Scan for the cell matching the given text and deliver its (x, y) coordinate at center. 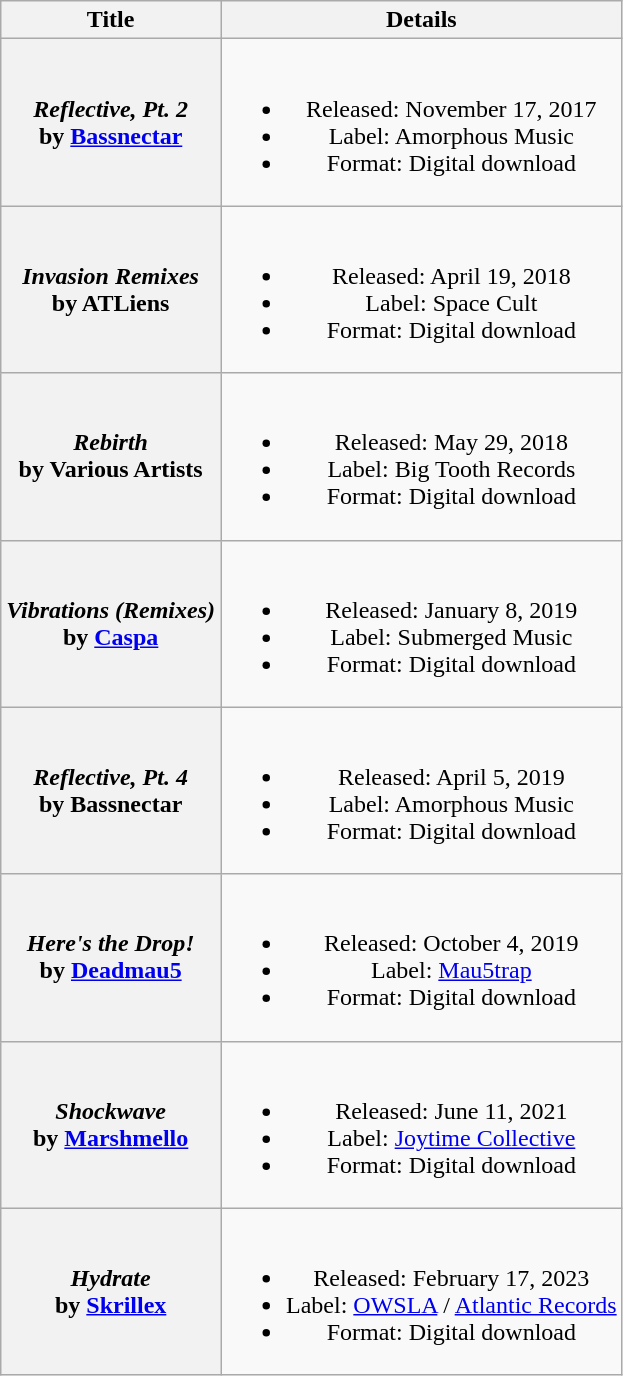
Released: February 17, 2023Label: OWSLA / Atlantic RecordsFormat: Digital download (421, 1292)
Reflective, Pt. 4by Bassnectar (111, 790)
Reflective, Pt. 2by Bassnectar (111, 122)
Rebirthby Various Artists (111, 456)
Title (111, 20)
Shockwaveby Marshmello (111, 1124)
Hydrateby Skrillex (111, 1292)
Released: January 8, 2019Label: Submerged MusicFormat: Digital download (421, 624)
Released: April 5, 2019Label: Amorphous MusicFormat: Digital download (421, 790)
Vibrations (Remixes)by Caspa (111, 624)
Released: May 29, 2018Label: Big Tooth RecordsFormat: Digital download (421, 456)
Here's the Drop!by Deadmau5 (111, 958)
Details (421, 20)
Released: November 17, 2017Label: Amorphous MusicFormat: Digital download (421, 122)
Released: June 11, 2021Label: Joytime CollectiveFormat: Digital download (421, 1124)
Released: April 19, 2018Label: Space CultFormat: Digital download (421, 290)
Invasion Remixesby ATLiens (111, 290)
Released: October 4, 2019Label: Mau5trapFormat: Digital download (421, 958)
